Return (X, Y) of the center of cell containing provided text 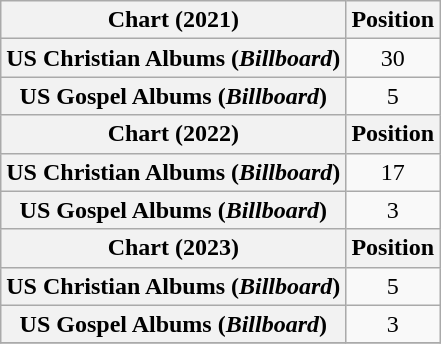
Chart (2022) (174, 134)
30 (393, 58)
Chart (2021) (174, 20)
Chart (2023) (174, 248)
17 (393, 172)
